Scan for the cell matching the given text and deliver its [X, Y] coordinate at center. 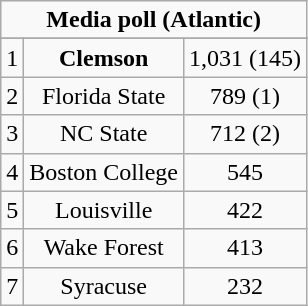
1 [12, 58]
Syracuse [104, 286]
413 [246, 248]
Wake Forest [104, 248]
232 [246, 286]
2 [12, 96]
3 [12, 134]
Clemson [104, 58]
Louisville [104, 210]
5 [12, 210]
6 [12, 248]
545 [246, 172]
789 (1) [246, 96]
422 [246, 210]
NC State [104, 134]
4 [12, 172]
Media poll (Atlantic) [154, 20]
1,031 (145) [246, 58]
Florida State [104, 96]
Boston College [104, 172]
7 [12, 286]
712 (2) [246, 134]
